For the text-containing cell, return its midpoint in (x, y) coordinate format. 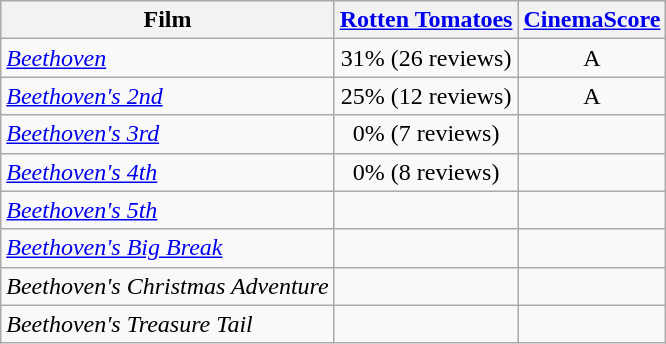
31% (26 reviews) (426, 58)
Beethoven's Christmas Adventure (168, 286)
25% (12 reviews) (426, 96)
Beethoven's Big Break (168, 248)
Beethoven's 3rd (168, 134)
Beethoven's 5th (168, 210)
Beethoven's Treasure Tail (168, 324)
Rotten Tomatoes (426, 20)
Film (168, 20)
CinemaScore (592, 20)
Beethoven (168, 58)
0% (7 reviews) (426, 134)
Beethoven's 4th (168, 172)
Beethoven's 2nd (168, 96)
0% (8 reviews) (426, 172)
